Locate the cell with the specified text and output its [x, y] center coordinate. 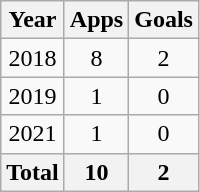
10 [96, 172]
8 [96, 58]
2019 [33, 96]
2018 [33, 58]
Apps [96, 20]
2021 [33, 134]
Total [33, 172]
Goals [164, 20]
Year [33, 20]
